Output the (x, y) coordinate of the center of the cell containing the given text.  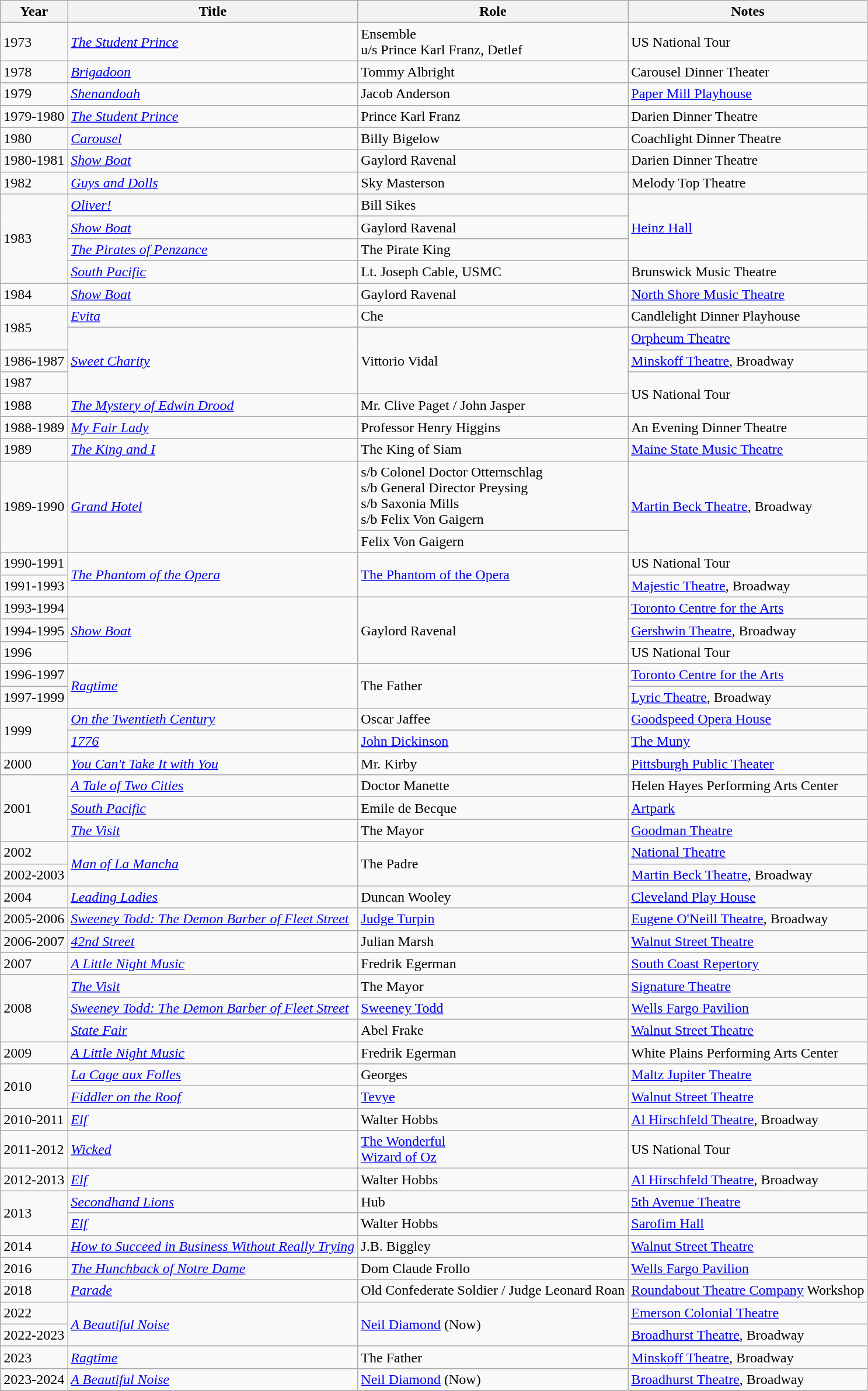
Professor Henry Higgins (493, 427)
The King of Siam (493, 450)
Felix Von Gaigern (493, 541)
Georges (493, 1075)
Paper Mill Playhouse (748, 94)
The Pirates of Penzance (212, 249)
Goodspeed Opera House (748, 719)
Title (212, 12)
1990-1991 (34, 564)
2007 (34, 964)
2005-2006 (34, 919)
2008 (34, 1008)
Gershwin Theatre, Broadway (748, 630)
Signature Theatre (748, 986)
The Muny (748, 742)
Notes (748, 12)
1991-1993 (34, 586)
Pittsburgh Public Theater (748, 764)
Majestic Theatre, Broadway (748, 586)
Lt. Joseph Cable, USMC (493, 272)
1994-1995 (34, 630)
Carousel (212, 138)
White Plains Performing Arts Center (748, 1053)
1999 (34, 731)
2002-2003 (34, 875)
Brunswick Music Theatre (748, 272)
Parade (212, 1291)
Doctor Manette (493, 786)
Maltz Jupiter Theatre (748, 1075)
Oscar Jaffee (493, 719)
Billy Bigelow (493, 138)
John Dickinson (493, 742)
Bill Sikes (493, 205)
Vittorio Vidal (493, 361)
1993-1994 (34, 608)
1988 (34, 405)
1989-1990 (34, 507)
Julian Marsh (493, 941)
1996-1997 (34, 674)
2012-2013 (34, 1180)
Ensembleu/s Prince Karl Franz, Detlef (493, 42)
Sarofim Hall (748, 1224)
Maine State Music Theatre (748, 450)
2006-2007 (34, 941)
The Mystery of Edwin Drood (212, 405)
2010-2011 (34, 1119)
2014 (34, 1246)
Duncan Wooley (493, 897)
1980-1981 (34, 161)
My Fair Lady (212, 427)
Oliver! (212, 205)
Heinz Hall (748, 227)
Tommy Albright (493, 72)
You Can't Take It with You (212, 764)
Secondhand Lions (212, 1202)
1978 (34, 72)
Candlelight Dinner Playhouse (748, 317)
Role (493, 12)
Jacob Anderson (493, 94)
1987 (34, 383)
Che (493, 317)
5th Avenue Theatre (748, 1202)
1973 (34, 42)
2011-2012 (34, 1149)
J.B. Biggley (493, 1246)
1988-1989 (34, 427)
National Theatre (748, 853)
1984 (34, 294)
Coachlight Dinner Theatre (748, 138)
Brigadoon (212, 72)
2000 (34, 764)
s/b Colonel Doctor Otternschlags/b General Director Preysings/b Saxonia Millss/b Felix Von Gaigern (493, 495)
State Fair (212, 1030)
Fiddler on the Roof (212, 1097)
Mr. Kirby (493, 764)
Eugene O'Neill Theatre, Broadway (748, 919)
A Tale of Two Cities (212, 786)
2023 (34, 1357)
Emerson Colonial Theatre (748, 1313)
Judge Turpin (493, 919)
Roundabout Theatre Company Workshop (748, 1291)
The King and I (212, 450)
2004 (34, 897)
Lyric Theatre, Broadway (748, 697)
Sweet Charity (212, 361)
1980 (34, 138)
1997-1999 (34, 697)
Sky Masterson (493, 183)
2009 (34, 1053)
Guys and Dolls (212, 183)
2013 (34, 1213)
1979 (34, 94)
Dom Claude Frollo (493, 1268)
Cleveland Play House (748, 897)
Artpark (748, 808)
1996 (34, 652)
Carousel Dinner Theater (748, 72)
1982 (34, 183)
La Cage aux Folles (212, 1075)
North Shore Music Theatre (748, 294)
Melody Top Theatre (748, 183)
Sweeney Todd (493, 1008)
Wicked (212, 1149)
An Evening Dinner Theatre (748, 427)
Abel Frake (493, 1030)
Goodman Theatre (748, 830)
1986-1987 (34, 361)
Hub (493, 1202)
How to Succeed in Business Without Really Trying (212, 1246)
2002 (34, 853)
Helen Hayes Performing Arts Center (748, 786)
1985 (34, 328)
Leading Ladies (212, 897)
Tevye (493, 1097)
Shenandoah (212, 94)
Mr. Clive Paget / John Jasper (493, 405)
2016 (34, 1268)
Orpheum Theatre (748, 339)
Year (34, 12)
On the Twentieth Century (212, 719)
2010 (34, 1086)
1979-1980 (34, 116)
2022 (34, 1313)
42nd Street (212, 941)
Man of La Mancha (212, 864)
2018 (34, 1291)
The Hunchback of Notre Dame (212, 1268)
2001 (34, 808)
The Pirate King (493, 249)
The Padre (493, 864)
Grand Hotel (212, 507)
Emile de Becque (493, 808)
1983 (34, 238)
The Wonderful Wizard of Oz (493, 1149)
Prince Karl Franz (493, 116)
2022-2023 (34, 1335)
South Coast Repertory (748, 964)
2023-2024 (34, 1379)
Old Confederate Soldier / Judge Leonard Roan (493, 1291)
Evita (212, 317)
1776 (212, 742)
1989 (34, 450)
